Locate the cell with the specified text and output its (x, y) center coordinate. 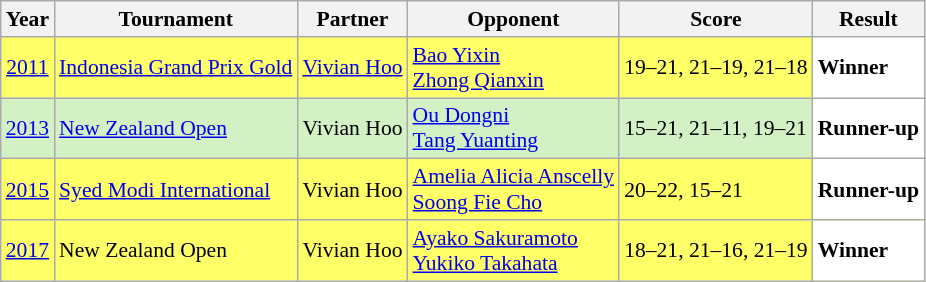
18–21, 21–16, 21–19 (716, 250)
Amelia Alicia Anscelly Soong Fie Cho (514, 190)
Ayako Sakuramoto Yukiko Takahata (514, 250)
2013 (28, 128)
Score (716, 19)
Ou Dongni Tang Yuanting (514, 128)
15–21, 21–11, 19–21 (716, 128)
19–21, 21–19, 21–18 (716, 68)
Partner (352, 19)
Year (28, 19)
2011 (28, 68)
Opponent (514, 19)
2015 (28, 190)
Indonesia Grand Prix Gold (176, 68)
Result (868, 19)
Tournament (176, 19)
Bao Yixin Zhong Qianxin (514, 68)
20–22, 15–21 (716, 190)
2017 (28, 250)
Syed Modi International (176, 190)
